For the text-containing cell, return its midpoint in [X, Y] coordinate format. 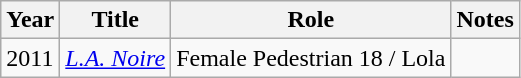
Female Pedestrian 18 / Lola [311, 58]
Title [116, 20]
2011 [30, 58]
L.A. Noire [116, 58]
Role [311, 20]
Year [30, 20]
Notes [485, 20]
